Output the (x, y) coordinate of the center of the cell containing the given text.  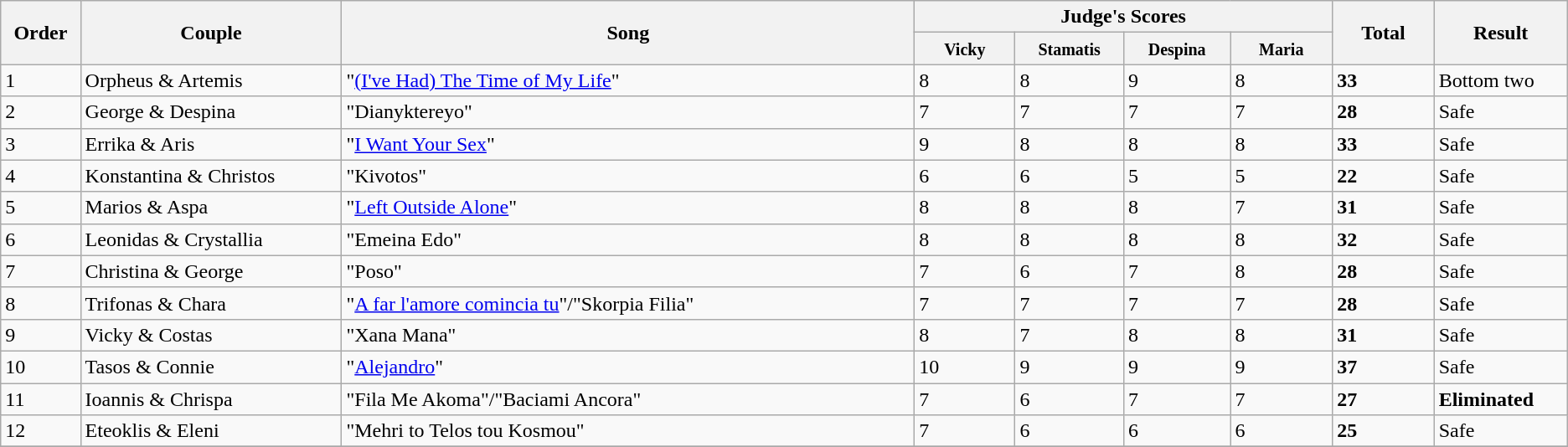
Song (628, 33)
"Dianyktereyo" (628, 112)
Eliminated (1501, 399)
"A far l'amore comincia tu"/"Skorpia Filia" (628, 303)
3 (40, 144)
25 (1384, 431)
1 (40, 80)
"Kivotos" (628, 176)
12 (40, 431)
Orpheus & Artemis (211, 80)
George & Despina (211, 112)
"Poso" (628, 271)
Trifonas & Chara (211, 303)
Result (1501, 33)
Ioannis & Chrispa (211, 399)
32 (1384, 239)
Order (40, 33)
Judge's Scores (1124, 17)
"Xana Mana" (628, 335)
Leonidas & Crystallia (211, 239)
22 (1384, 176)
Vicky & Costas (211, 335)
"Fila Me Akoma"/"Baciami Ancora" (628, 399)
Eteoklis & Eleni (211, 431)
Tasos & Connie (211, 367)
11 (40, 399)
Konstantina & Christos (211, 176)
4 (40, 176)
Errika & Aris (211, 144)
Despina (1176, 49)
"Left Outside Alone" (628, 208)
"Alejandro" (628, 367)
Bottom two (1501, 80)
Couple (211, 33)
"Mehri to Telos tou Kosmou" (628, 431)
27 (1384, 399)
Marios & Aspa (211, 208)
Christina & George (211, 271)
"(I've Had) The Time of My Life" (628, 80)
Total (1384, 33)
"Emeina Edo" (628, 239)
37 (1384, 367)
Vicky (965, 49)
Stamatis (1070, 49)
2 (40, 112)
"I Want Your Sex" (628, 144)
Maria (1282, 49)
